Determine the [X, Y] coordinate at the center of the cell enclosing the given text.  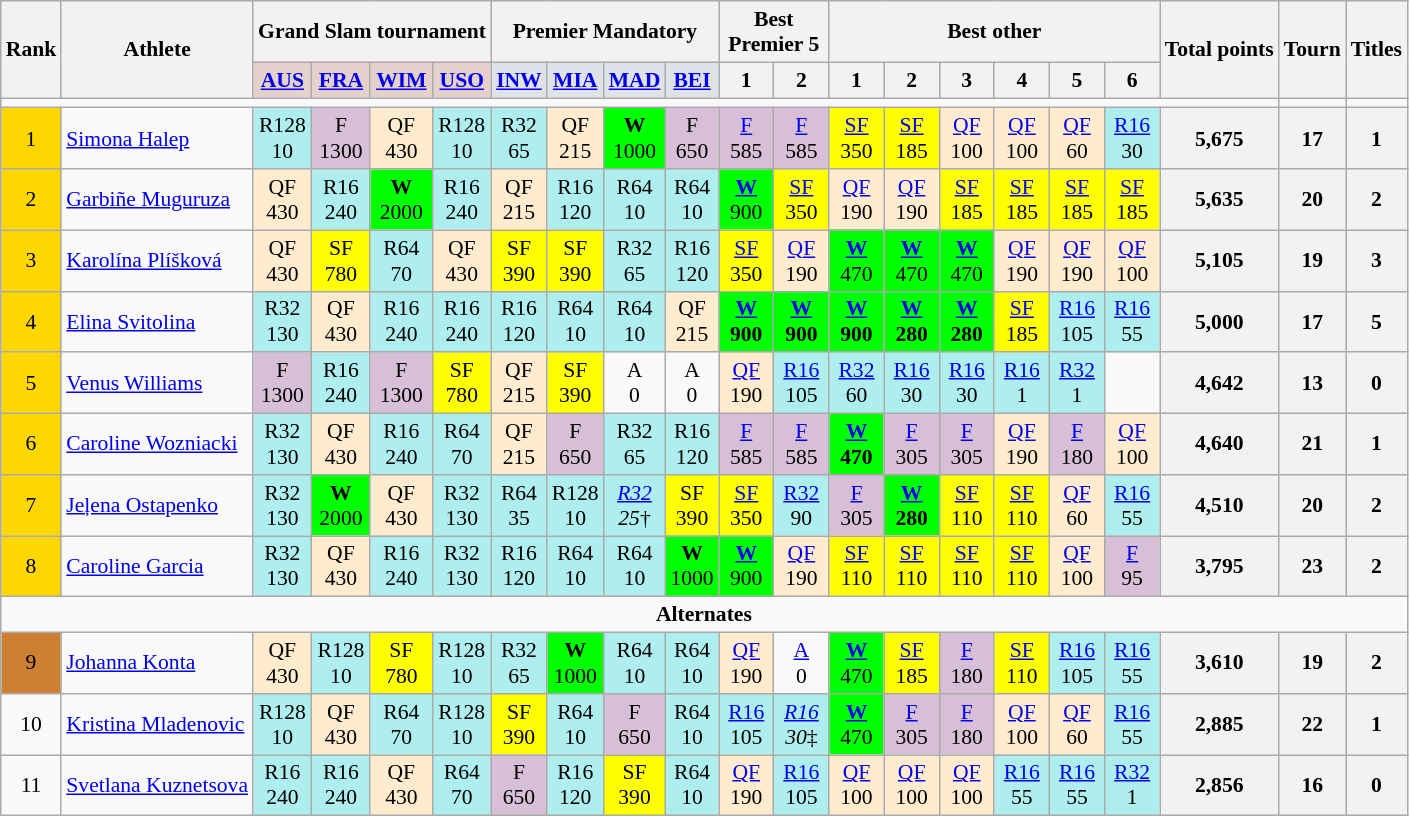
MIA [576, 80]
Svetlana Kuznetsova [157, 786]
Garbiñe Muguruza [157, 200]
Total points [1220, 50]
Tourn [1312, 50]
Kristina Mladenovic [157, 724]
AUS [282, 80]
4,640 [1220, 444]
21 [1312, 444]
Johanna Konta [157, 664]
8 [32, 566]
Elina Svitolina [157, 322]
5,000 [1220, 322]
Athlete [157, 50]
3,795 [1220, 566]
Premier Mandatory [605, 32]
Titles [1376, 50]
Caroline Garcia [157, 566]
13 [1312, 384]
5,675 [1220, 138]
3,610 [1220, 664]
Rank [32, 50]
5,635 [1220, 200]
USO [462, 80]
BEI [692, 80]
Jeļena Ostapenko [157, 506]
4,642 [1220, 384]
FRA [342, 80]
R161 [1022, 384]
11 [32, 786]
R6435 [519, 506]
Best other [994, 32]
Alternates [704, 615]
R3260 [856, 384]
Caroline Wozniacki [157, 444]
4,510 [1220, 506]
2,856 [1220, 786]
23 [1312, 566]
5,105 [1220, 260]
22 [1312, 724]
Grand Slam tournament [372, 32]
9 [32, 664]
MAD [635, 80]
Venus Williams [157, 384]
10 [32, 724]
WIM [401, 80]
R1630‡ [802, 724]
INW [519, 80]
2,885 [1220, 724]
Simona Halep [157, 138]
R3290 [802, 506]
7 [32, 506]
16 [1312, 786]
F95 [1132, 566]
R3225† [635, 506]
Best Premier 5 [774, 32]
Karolína Plíšková [157, 260]
